Find where the given text appears and provide that cell's center as (x, y) coordinate. 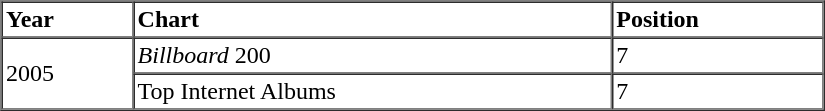
Top Internet Albums (372, 92)
2005 (68, 74)
Year (68, 20)
Position (718, 20)
Chart (372, 20)
Billboard 200 (372, 56)
